Identify which cell holds the provided text, then report its (X, Y) central coordinate. 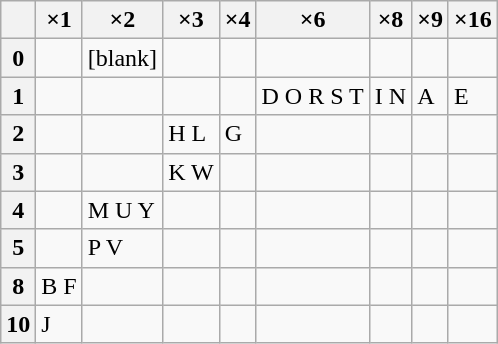
A (430, 96)
×8 (390, 20)
K W (192, 172)
×2 (122, 20)
3 (18, 172)
8 (18, 286)
0 (18, 58)
×16 (472, 20)
1 (18, 96)
[blank] (122, 58)
H L (192, 134)
×1 (59, 20)
B F (59, 286)
E (472, 96)
2 (18, 134)
G (238, 134)
×9 (430, 20)
D O R S T (312, 96)
×4 (238, 20)
P V (122, 248)
5 (18, 248)
×3 (192, 20)
M U Y (122, 210)
I N (390, 96)
4 (18, 210)
10 (18, 324)
×6 (312, 20)
J (59, 324)
